Find where the given text appears and provide that cell's center as (x, y) coordinate. 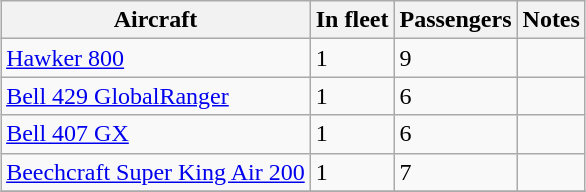
Beechcraft Super King Air 200 (156, 172)
Passengers (456, 20)
In fleet (352, 20)
Bell 407 GX (156, 134)
9 (456, 58)
Aircraft (156, 20)
7 (456, 172)
Notes (551, 20)
Hawker 800 (156, 58)
Bell 429 GlobalRanger (156, 96)
